Locate the cell with the specified text and output its (X, Y) center coordinate. 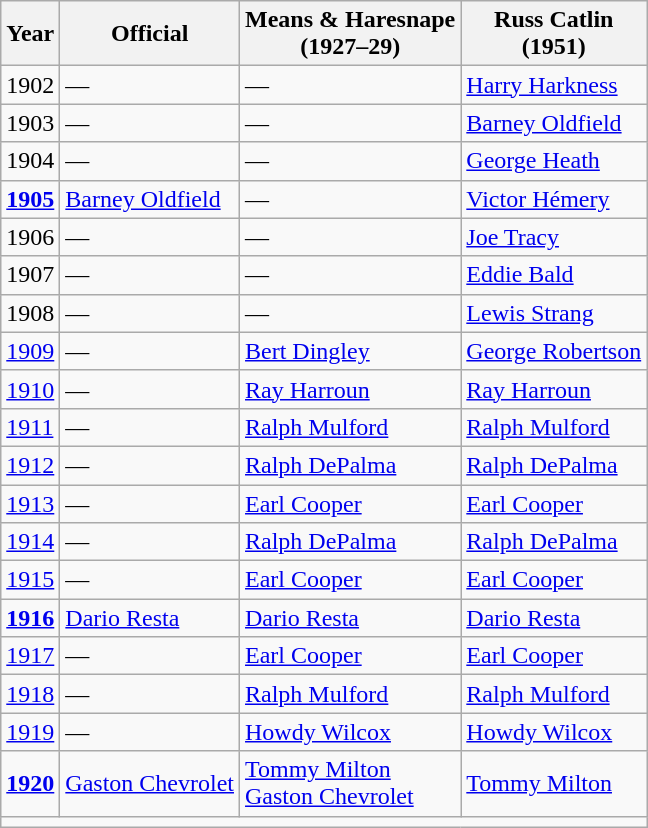
1902 (30, 85)
1919 (30, 732)
Gaston Chevrolet (150, 784)
Harry Harkness (554, 85)
Lewis Strang (554, 313)
Means & Haresnape(1927–29) (350, 34)
Tommy MiltonGaston Chevrolet (350, 784)
1903 (30, 123)
1916 (30, 618)
1917 (30, 656)
1905 (30, 199)
1914 (30, 542)
1918 (30, 694)
Eddie Bald (554, 275)
Bert Dingley (350, 351)
Official (150, 34)
1915 (30, 580)
George Heath (554, 161)
Tommy Milton (554, 784)
Joe Tracy (554, 237)
1907 (30, 275)
1908 (30, 313)
1909 (30, 351)
Victor Hémery (554, 199)
1913 (30, 503)
1910 (30, 389)
1920 (30, 784)
1904 (30, 161)
Year (30, 34)
1912 (30, 465)
1906 (30, 237)
Russ Catlin(1951) (554, 34)
George Robertson (554, 351)
1911 (30, 427)
